Pinpoint the cell where the given text exists, returning its [X, Y] midpoint coordinate. 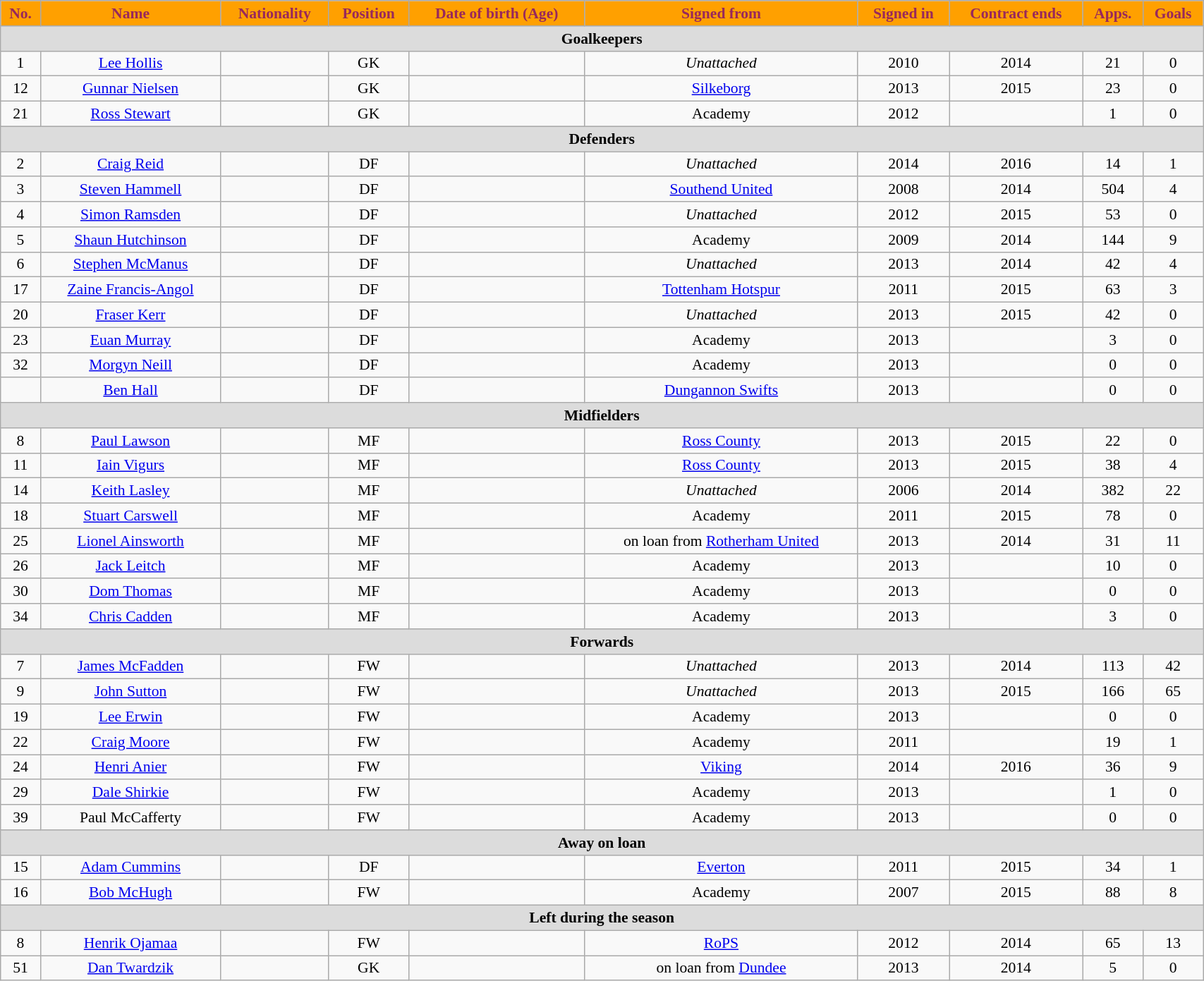
17 [21, 290]
Fraser Kerr [130, 315]
Goalkeepers [602, 39]
10 [1113, 566]
382 [1113, 491]
25 [21, 541]
Defenders [602, 139]
Signed from [721, 13]
Forwards [602, 642]
Tottenham Hotspur [721, 290]
Morgyn Neill [130, 365]
RoPS [721, 943]
2010 [903, 63]
Dan Twardzik [130, 968]
on loan from Dundee [721, 968]
Henri Anier [130, 767]
15 [21, 867]
88 [1113, 893]
2009 [903, 240]
Iain Vigurs [130, 465]
504 [1113, 190]
12 [21, 89]
Dale Shirkie [130, 793]
Contract ends [1016, 13]
30 [21, 592]
53 [1113, 214]
20 [21, 315]
on loan from Rotherham United [721, 541]
Steven Hammell [130, 190]
Ben Hall [130, 391]
166 [1113, 692]
39 [21, 817]
Position [369, 13]
Nationality [275, 13]
Keith Lasley [130, 491]
29 [21, 793]
Euan Murray [130, 340]
Signed in [903, 13]
2006 [903, 491]
144 [1113, 240]
Midfielders [602, 415]
16 [21, 893]
26 [21, 566]
32 [21, 365]
Craig Reid [130, 164]
Jack Leitch [130, 566]
78 [1113, 516]
Goals [1174, 13]
Silkeborg [721, 89]
Dungannon Swifts [721, 391]
Gunnar Nielsen [130, 89]
7 [21, 666]
Left during the season [602, 918]
Simon Ramsden [130, 214]
6 [21, 264]
Paul McCafferty [130, 817]
Bob McHugh [130, 893]
24 [21, 767]
38 [1113, 465]
Viking [721, 767]
Henrik Ojamaa [130, 943]
Ross Stewart [130, 114]
Craig Moore [130, 742]
Stuart Carswell [130, 516]
2 [21, 164]
James McFadden [130, 666]
2007 [903, 893]
31 [1113, 541]
Name [130, 13]
Away on loan [602, 843]
36 [1113, 767]
Zaine Francis-Angol [130, 290]
Southend United [721, 190]
Lionel Ainsworth [130, 541]
Paul Lawson [130, 441]
Apps. [1113, 13]
Chris Cadden [130, 616]
No. [21, 13]
Everton [721, 867]
63 [1113, 290]
Shaun Hutchinson [130, 240]
Dom Thomas [130, 592]
Lee Hollis [130, 63]
51 [21, 968]
13 [1174, 943]
Stephen McManus [130, 264]
2008 [903, 190]
Lee Erwin [130, 717]
113 [1113, 666]
John Sutton [130, 692]
18 [21, 516]
Adam Cummins [130, 867]
Date of birth (Age) [497, 13]
